Detect which cell encompasses the target text, then output its (X, Y) center coordinate. 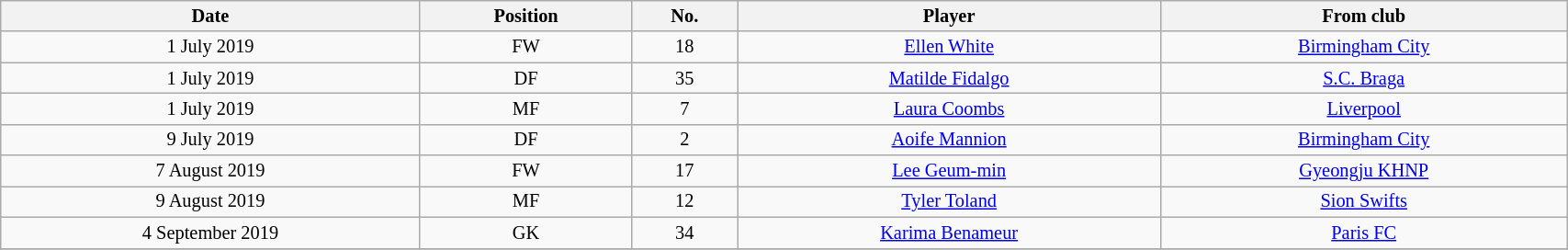
Liverpool (1364, 108)
9 August 2019 (210, 201)
Lee Geum-min (950, 171)
17 (685, 171)
Matilde Fidalgo (950, 78)
34 (685, 233)
Tyler Toland (950, 201)
35 (685, 78)
No. (685, 16)
S.C. Braga (1364, 78)
4 September 2019 (210, 233)
GK (525, 233)
Karima Benameur (950, 233)
Date (210, 16)
18 (685, 47)
2 (685, 140)
Ellen White (950, 47)
7 (685, 108)
Paris FC (1364, 233)
7 August 2019 (210, 171)
Player (950, 16)
Position (525, 16)
From club (1364, 16)
Aoife Mannion (950, 140)
12 (685, 201)
Sion Swifts (1364, 201)
9 July 2019 (210, 140)
Gyeongju KHNP (1364, 171)
Laura Coombs (950, 108)
